Search for the cell housing the specified text and yield its (x, y) center coordinate. 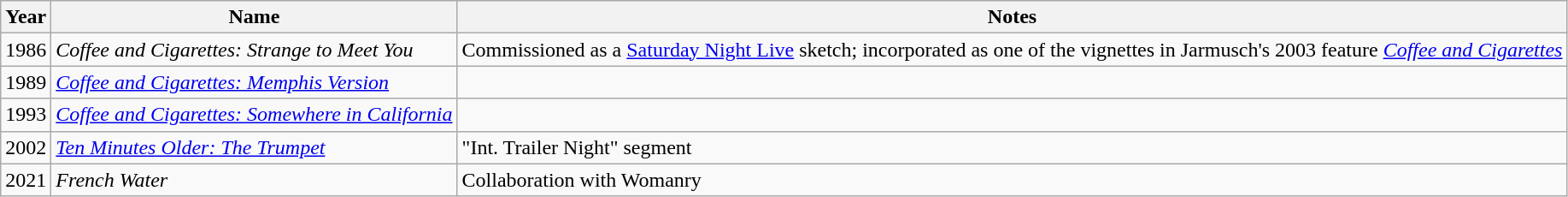
1989 (26, 82)
"Int. Trailer Night" segment (1012, 147)
Ten Minutes Older: The Trumpet (255, 147)
Commissioned as a Saturday Night Live sketch; incorporated as one of the vignettes in Jarmusch's 2003 feature Coffee and Cigarettes (1012, 50)
Notes (1012, 17)
French Water (255, 180)
2002 (26, 147)
Name (255, 17)
Coffee and Cigarettes: Strange to Meet You (255, 50)
1993 (26, 115)
Coffee and Cigarettes: Somewhere in California (255, 115)
2021 (26, 180)
Year (26, 17)
Coffee and Cigarettes: Memphis Version (255, 82)
Collaboration with Womanry (1012, 180)
1986 (26, 50)
